Capture the cell that displays the provided text and extract its [X, Y] central coordinate. 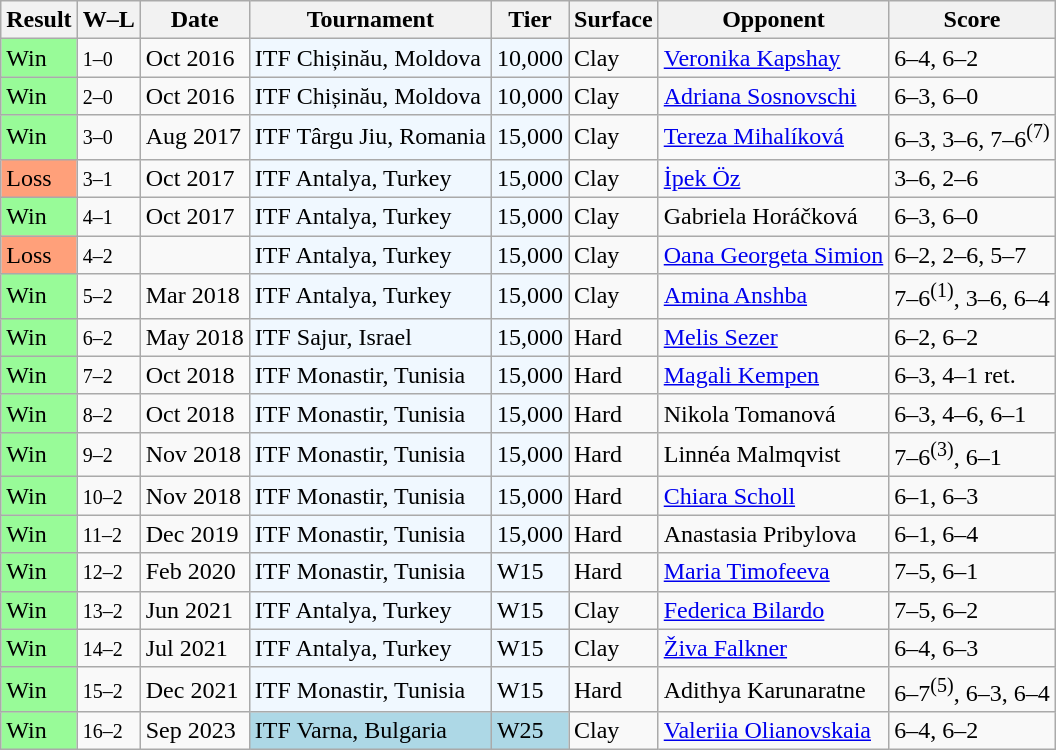
Dec 2021 [194, 690]
Aug 2017 [194, 138]
6–7(5), 6–3, 6–4 [972, 690]
9–2 [108, 454]
8–2 [108, 413]
7–5, 6–2 [972, 610]
6–3, 4–1 ret. [972, 375]
6–4, 6–3 [972, 648]
ITF Varna, Bulgaria [370, 731]
Dec 2019 [194, 534]
ITF Sajur, Israel [370, 337]
4–1 [108, 217]
5–2 [108, 296]
İpek Öz [774, 178]
Jun 2021 [194, 610]
6–2, 6–2 [972, 337]
6–2, 2–6, 5–7 [972, 255]
Nikola Tomanová [774, 413]
15–2 [108, 690]
Score [972, 20]
7–5, 6–1 [972, 572]
Federica Bilardo [774, 610]
7–6(1), 3–6, 6–4 [972, 296]
Oana Georgeta Simion [774, 255]
2–0 [108, 96]
16–2 [108, 731]
Živa Falkner [774, 648]
3–6, 2–6 [972, 178]
6–3, 4–6, 6–1 [972, 413]
W–L [108, 20]
Result [39, 20]
Mar 2018 [194, 296]
4–2 [108, 255]
6–2 [108, 337]
Amina Anshba [774, 296]
ITF Târgu Jiu, Romania [370, 138]
Tournament [370, 20]
Tier [530, 20]
3–0 [108, 138]
Maria Timofeeva [774, 572]
Adithya Karunaratne [774, 690]
7–6(3), 6–1 [972, 454]
Sep 2023 [194, 731]
Adriana Sosnovschi [774, 96]
6–1, 6–3 [972, 496]
6–3, 3–6, 7–6(7) [972, 138]
Chiara Scholl [774, 496]
Valeriia Olianovskaia [774, 731]
Anastasia Pribylova [774, 534]
May 2018 [194, 337]
Surface [613, 20]
Tereza Mihalíková [774, 138]
10–2 [108, 496]
Date [194, 20]
Melis Sezer [774, 337]
Feb 2020 [194, 572]
12–2 [108, 572]
14–2 [108, 648]
Magali Kempen [774, 375]
Gabriela Horáčková [774, 217]
Linnéa Malmqvist [774, 454]
Opponent [774, 20]
Jul 2021 [194, 648]
7–2 [108, 375]
W25 [530, 731]
6–1, 6–4 [972, 534]
1–0 [108, 58]
11–2 [108, 534]
Veronika Kapshay [774, 58]
3–1 [108, 178]
13–2 [108, 610]
